Provide the [x, y] coordinate of the cell's center where the given text is located.  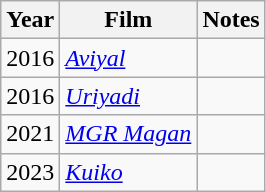
Aviyal [128, 58]
Year [30, 20]
MGR Magan [128, 134]
2023 [30, 172]
Kuiko [128, 172]
2021 [30, 134]
Uriyadi [128, 96]
Notes [231, 20]
Film [128, 20]
